Extract the (X, Y) coordinate from the center of the cell holding the provided text.  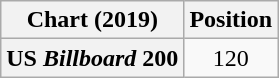
120 (231, 58)
Chart (2019) (92, 20)
Position (231, 20)
US Billboard 200 (92, 58)
